Scan for the cell matching the given text and deliver its (X, Y) coordinate at center. 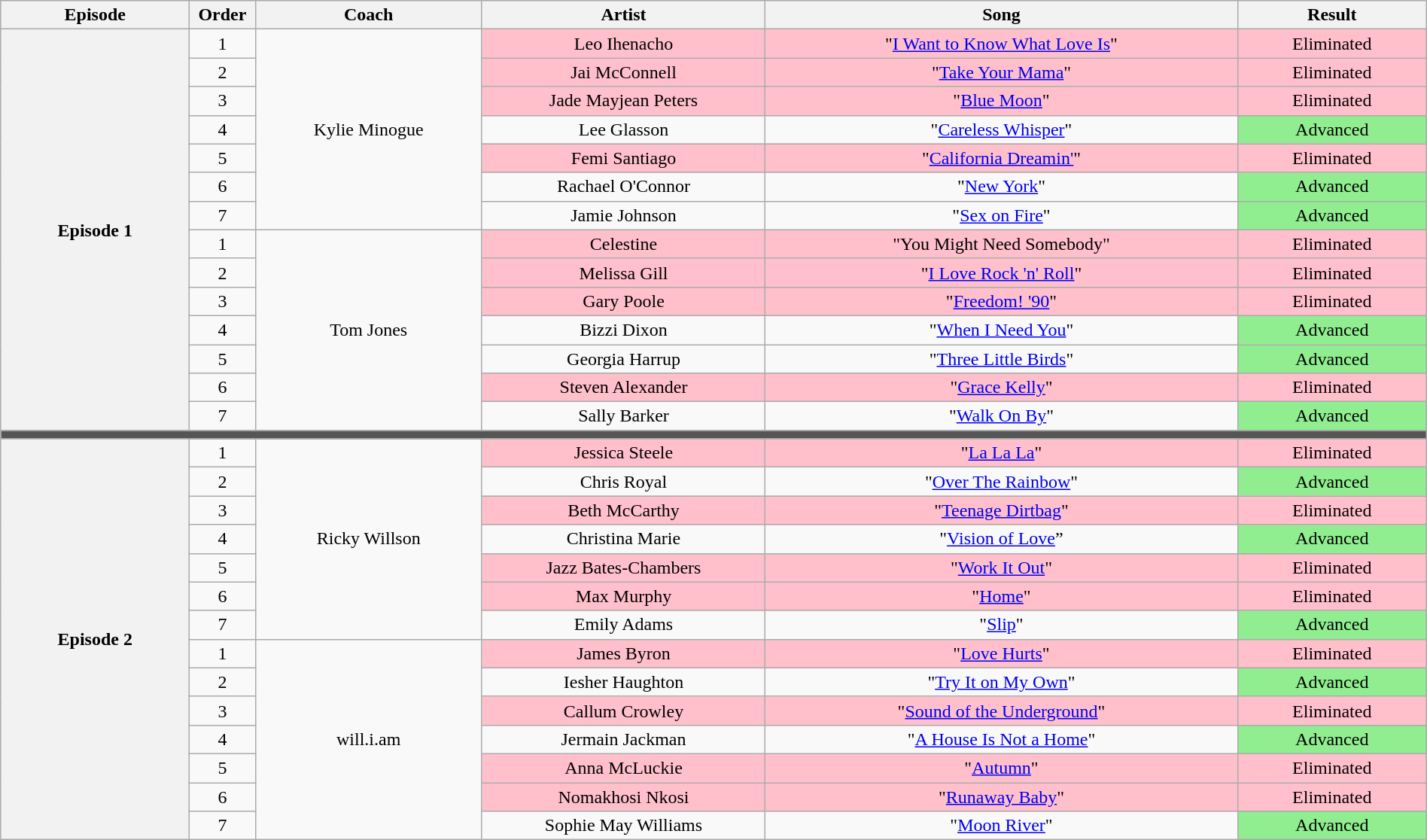
James Byron (623, 653)
Callum Crowley (623, 711)
"Grace Kelly" (1001, 388)
Coach (369, 15)
"Autumn" (1001, 768)
Leo Ihenacho (623, 44)
"Home" (1001, 596)
"Blue Moon" (1001, 101)
Femi Santiago (623, 158)
"Take Your Mama" (1001, 72)
Max Murphy (623, 596)
"Moon River" (1001, 826)
Jai McConnell (623, 72)
Melissa Gill (623, 272)
Ricky Willson (369, 539)
"You Might Need Somebody" (1001, 244)
"Vision of Love” (1001, 539)
Chris Royal (623, 482)
Tom Jones (369, 330)
will.i.am (369, 739)
Song (1001, 15)
Celestine (623, 244)
"When I Need You" (1001, 330)
"Three Little Birds" (1001, 359)
Order (223, 15)
Kylie Minogue (369, 129)
Jermain Jackman (623, 739)
"California Dreamin'" (1001, 158)
Iesher Haughton (623, 682)
"I Love Rock 'n' Roll" (1001, 272)
"La La La" (1001, 453)
Christina Marie (623, 539)
Result (1332, 15)
"Sound of the Underground" (1001, 711)
"Slip" (1001, 625)
"Walk On By" (1001, 416)
Beth McCarthy (623, 510)
Episode (95, 15)
"New York" (1001, 187)
Episode 2 (95, 640)
"Sex on Fire" (1001, 215)
"I Want to Know What Love Is" (1001, 44)
"Teenage Dirtbag" (1001, 510)
Emily Adams (623, 625)
Artist (623, 15)
Jazz Bates-Chambers (623, 568)
"Try It on My Own" (1001, 682)
Rachael O'Connor (623, 187)
Jessica Steele (623, 453)
Anna McLuckie (623, 768)
Lee Glasson (623, 129)
Jade Mayjean Peters (623, 101)
Sally Barker (623, 416)
"A House Is Not a Home" (1001, 739)
"Runaway Baby" (1001, 797)
Sophie May Williams (623, 826)
"Careless Whisper" (1001, 129)
"Work It Out" (1001, 568)
Episode 1 (95, 230)
"Freedom! '90" (1001, 301)
"Love Hurts" (1001, 653)
Gary Poole (623, 301)
"Over The Rainbow" (1001, 482)
Nomakhosi Nkosi (623, 797)
Jamie Johnson (623, 215)
Georgia Harrup (623, 359)
Steven Alexander (623, 388)
Bizzi Dixon (623, 330)
